Scan for the cell matching the given text and deliver its (x, y) coordinate at center. 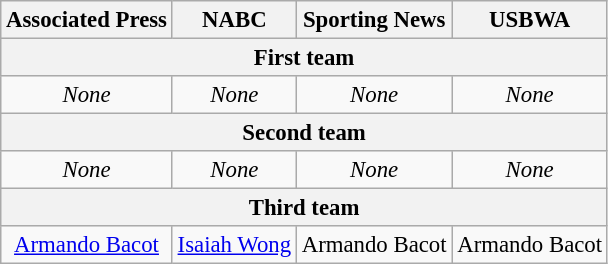
Second team (304, 133)
Associated Press (87, 20)
NABC (234, 20)
Third team (304, 208)
First team (304, 58)
Sporting News (374, 20)
Isaiah Wong (234, 245)
USBWA (530, 20)
